Capture the cell that displays the provided text and extract its [X, Y] central coordinate. 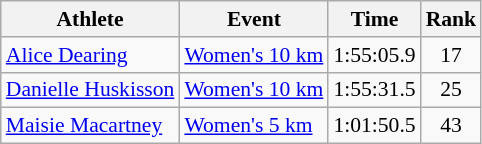
1:01:50.5 [374, 126]
1:55:05.9 [374, 55]
Maisie Macartney [90, 126]
Danielle Huskisson [90, 90]
25 [452, 90]
Women's 5 km [254, 126]
43 [452, 126]
Event [254, 19]
Time [374, 19]
Alice Dearing [90, 55]
1:55:31.5 [374, 90]
Rank [452, 19]
17 [452, 55]
Athlete [90, 19]
